Determine the [x, y] coordinate at the center of the cell enclosing the given text.  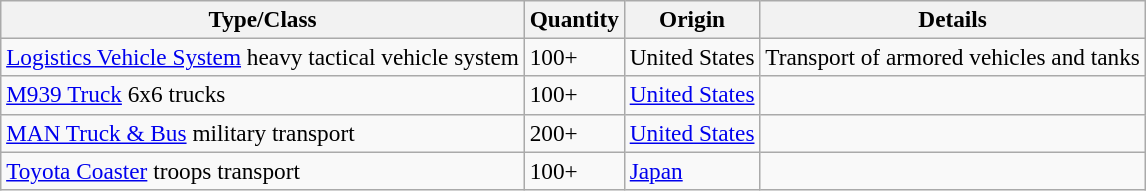
Japan [692, 170]
Transport of armored vehicles and tanks [952, 57]
Toyota Coaster troops transport [263, 170]
Quantity [574, 19]
Logistics Vehicle System heavy tactical vehicle system [263, 57]
Details [952, 19]
Origin [692, 19]
Type/Class [263, 19]
MAN Truck & Bus military transport [263, 133]
M939 Truck 6x6 trucks [263, 95]
200+ [574, 133]
